Search for the cell housing the specified text and yield its (x, y) center coordinate. 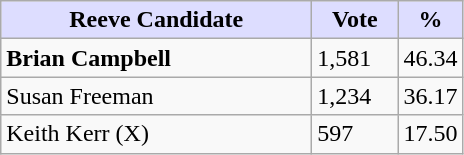
1,234 (355, 96)
46.34 (430, 58)
Reeve Candidate (156, 20)
1,581 (355, 58)
Brian Campbell (156, 58)
Vote (355, 20)
17.50 (430, 134)
36.17 (430, 96)
Keith Kerr (X) (156, 134)
Susan Freeman (156, 96)
% (430, 20)
597 (355, 134)
